For the text-containing cell, return its midpoint in [x, y] coordinate format. 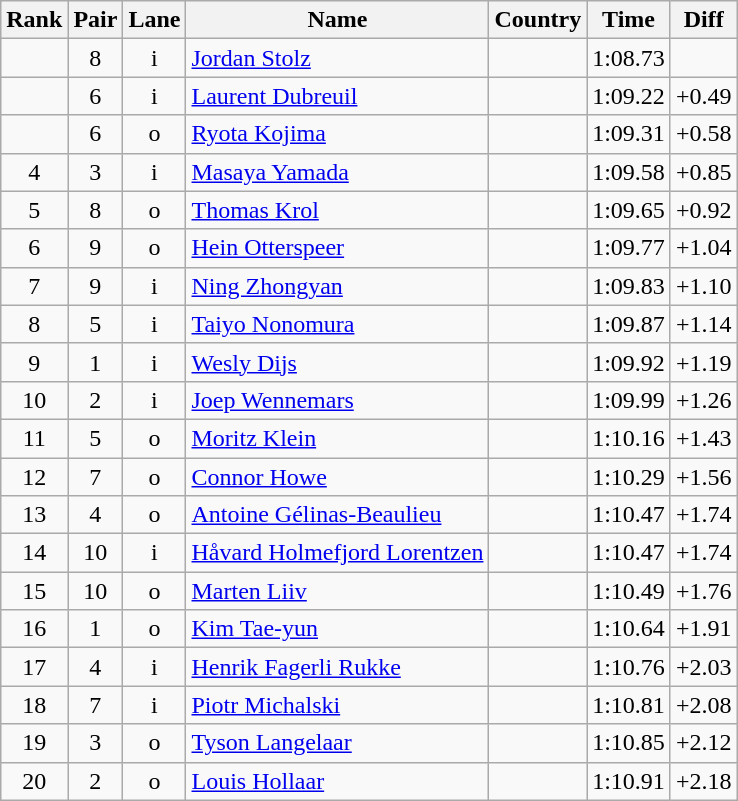
+1.19 [704, 362]
+2.12 [704, 743]
20 [34, 781]
Connor Howe [338, 477]
Kim Tae-yun [338, 629]
Taiyo Nonomura [338, 324]
1:10.29 [629, 477]
1:09.77 [629, 248]
18 [34, 705]
Diff [704, 20]
Henrik Fagerli Rukke [338, 667]
Lane [154, 20]
Ning Zhongyan [338, 286]
Wesly Dijs [338, 362]
+1.04 [704, 248]
1:09.99 [629, 400]
13 [34, 515]
+0.85 [704, 172]
Louis Hollaar [338, 781]
19 [34, 743]
1:10.49 [629, 591]
Pair [96, 20]
+1.10 [704, 286]
Masaya Yamada [338, 172]
1:09.83 [629, 286]
Time [629, 20]
+0.92 [704, 210]
1:09.22 [629, 96]
15 [34, 591]
Tyson Langelaar [338, 743]
+2.18 [704, 781]
+1.14 [704, 324]
1:10.91 [629, 781]
+1.56 [704, 477]
Joep Wennemars [338, 400]
1:09.92 [629, 362]
Antoine Gélinas-Beaulieu [338, 515]
Hein Otterspeer [338, 248]
Piotr Michalski [338, 705]
+0.58 [704, 134]
+1.76 [704, 591]
+1.26 [704, 400]
17 [34, 667]
Thomas Krol [338, 210]
Laurent Dubreuil [338, 96]
1:10.76 [629, 667]
+2.03 [704, 667]
11 [34, 438]
Håvard Holmefjord Lorentzen [338, 553]
1:09.65 [629, 210]
1:08.73 [629, 58]
1:09.87 [629, 324]
Jordan Stolz [338, 58]
16 [34, 629]
+1.91 [704, 629]
Name [338, 20]
1:09.31 [629, 134]
1:10.85 [629, 743]
1:10.81 [629, 705]
1:09.58 [629, 172]
+0.49 [704, 96]
Rank [34, 20]
Country [538, 20]
Marten Liiv [338, 591]
+2.08 [704, 705]
1:10.16 [629, 438]
14 [34, 553]
Ryota Kojima [338, 134]
1:10.64 [629, 629]
12 [34, 477]
Moritz Klein [338, 438]
+1.43 [704, 438]
